Determine the (X, Y) coordinate at the center of the cell enclosing the given text.  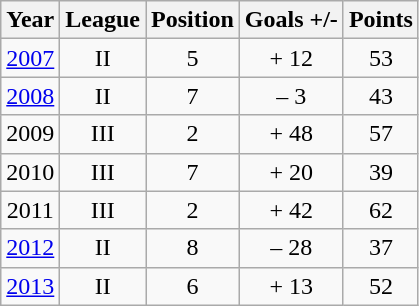
Year (30, 20)
62 (380, 210)
53 (380, 58)
2007 (30, 58)
37 (380, 248)
– 28 (291, 248)
5 (193, 58)
2010 (30, 172)
2009 (30, 134)
+ 20 (291, 172)
2011 (30, 210)
57 (380, 134)
43 (380, 96)
39 (380, 172)
+ 48 (291, 134)
Position (193, 20)
+ 42 (291, 210)
Goals +/- (291, 20)
52 (380, 286)
6 (193, 286)
League (103, 20)
– 3 (291, 96)
2008 (30, 96)
2012 (30, 248)
2013 (30, 286)
Points (380, 20)
+ 12 (291, 58)
+ 13 (291, 286)
8 (193, 248)
